From the cell containing the given text, extract its center point as [X, Y] coordinate. 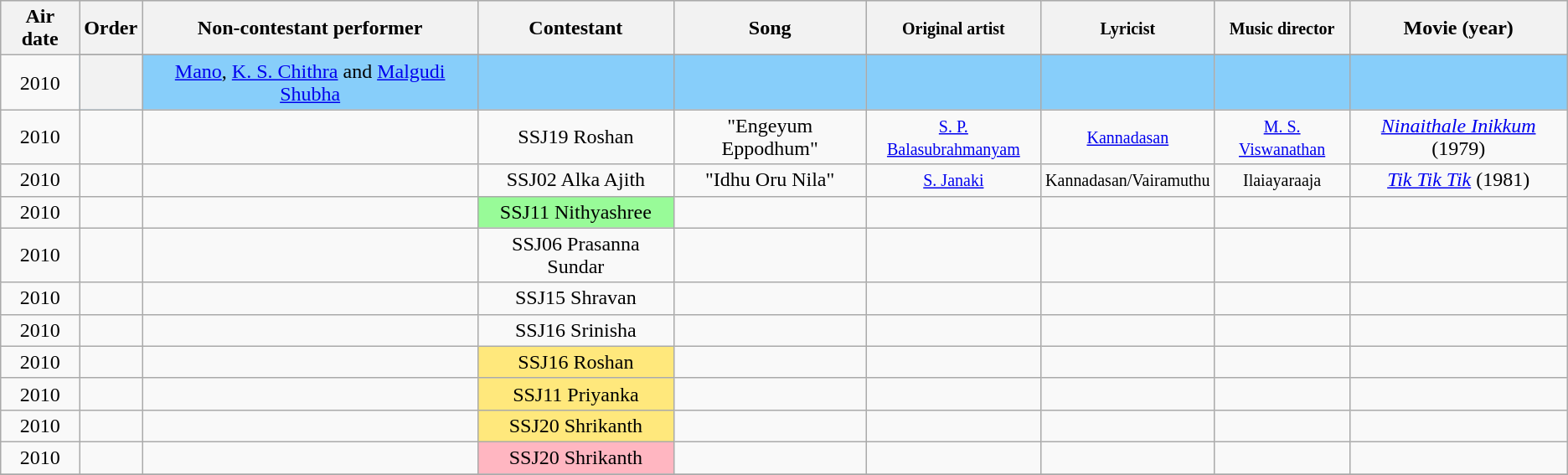
Music director [1282, 28]
Contestant [576, 28]
SSJ16 Srinisha [576, 330]
"Engeyum Eppodhum" [770, 137]
SSJ11 Nithyashree [576, 212]
Original artist [953, 28]
Kannadasan [1128, 137]
Lyricist [1128, 28]
Ninaithale Inikkum (1979) [1458, 137]
S. Janaki [953, 180]
Ilaiayaraaja [1282, 180]
M. S. Viswanathan [1282, 137]
SSJ06 Prasanna Sundar [576, 255]
SSJ02 Alka Ajith [576, 180]
SSJ11 Priyanka [576, 394]
SSJ19 Roshan [576, 137]
SSJ16 Roshan [576, 362]
Order [111, 28]
Kannadasan/Vairamuthu [1128, 180]
SSJ15 Shravan [576, 298]
Non-contestant performer [310, 28]
Song [770, 28]
Movie (year) [1458, 28]
"Idhu Oru Nila" [770, 180]
S. P. Balasubrahmanyam [953, 137]
Tik Tik Tik (1981) [1458, 180]
Air date [40, 28]
Mano, K. S. Chithra and Malgudi Shubha [310, 82]
